Identify which cell holds the provided text, then report its [X, Y] central coordinate. 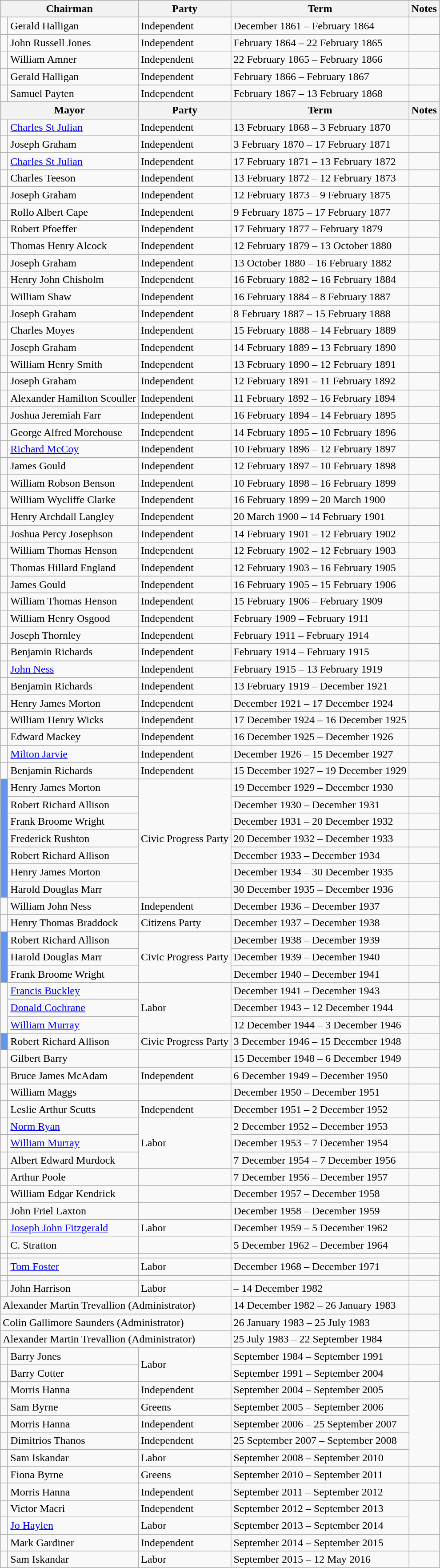
February 1914 – February 1915 [320, 652]
Mayor [69, 110]
Chairman [69, 9]
15 December 1927 – 19 December 1929 [320, 771]
14 December 1982 – 26 January 1983 [320, 1306]
17 February 1871 – 13 February 1872 [320, 161]
December 1959 – 5 December 1962 [320, 1228]
William Maggs [73, 1092]
Edward Mackey [73, 737]
September 2005 – September 2006 [320, 1407]
Henry John Chisholm [73, 280]
William John Ness [73, 906]
Samuel Payten [73, 93]
12 February 1891 – 11 February 1892 [320, 381]
Frederick Rushton [73, 838]
11 February 1892 – 16 February 1894 [320, 398]
Charles Teeson [73, 178]
10 February 1898 – 16 February 1899 [320, 483]
September 2013 – September 2014 [320, 1525]
Leslie Arthur Scutts [73, 1109]
15 February 1888 – 14 February 1889 [320, 331]
12 February 1903 – 16 February 1905 [320, 568]
William Henry Smith [73, 364]
February 1867 – 13 February 1868 [320, 93]
Arthur Poole [73, 1177]
Thomas Hillard England [73, 568]
15 December 1948 – 6 December 1949 [320, 1059]
Mark Gardiner [73, 1542]
Norm Ryan [73, 1126]
December 1951 – 2 December 1952 [320, 1109]
17 December 1924 – 16 December 1925 [320, 720]
September 2006 – 25 September 2007 [320, 1424]
December 1940 – December 1941 [320, 974]
December 1933 – December 1934 [320, 855]
William Amner [73, 60]
Joseph Thornley [73, 635]
September 2008 – September 2010 [320, 1458]
December 1953 – 7 December 1954 [320, 1143]
December 1926 – 15 December 1927 [320, 754]
13 February 1919 – December 1921 [320, 686]
William Henry Osgood [73, 618]
Donald Cochrane [73, 1008]
Albert Edward Murdock [73, 1160]
Rollo Albert Cape [73, 212]
Charles Moyes [73, 331]
Gilbert Barry [73, 1059]
3 February 1870 – 17 February 1871 [320, 144]
6 December 1949 – December 1950 [320, 1076]
Milton Jarvie [73, 754]
September 2012 – September 2013 [320, 1508]
9 February 1875 – 17 February 1877 [320, 212]
December 1939 – December 1940 [320, 957]
December 1968 – December 1971 [320, 1266]
September 2015 – 12 May 2016 [320, 1560]
Barry Cotter [73, 1373]
3 December 1946 – 15 December 1948 [320, 1042]
12 February 1902 – 12 February 1903 [320, 551]
C. Stratton [73, 1245]
16 February 1884 – 8 February 1887 [320, 297]
September 2004 – September 2005 [320, 1390]
Henry Archdall Langley [73, 517]
14 February 1901 – 12 February 1902 [320, 534]
Tom Foster [73, 1266]
February 1864 – 22 February 1865 [320, 43]
5 December 1962 – December 1964 [320, 1245]
December 1941 – December 1943 [320, 991]
25 September 2007 – September 2008 [320, 1441]
Dimitrios Thanos [73, 1441]
December 1937 – December 1938 [320, 923]
22 February 1865 – February 1866 [320, 60]
John Ness [73, 669]
7 December 1956 – December 1957 [320, 1177]
Citizens Party [184, 923]
William Shaw [73, 297]
16 February 1905 – 15 February 1906 [320, 584]
December 1950 – December 1951 [320, 1092]
12 December 1944 – 3 December 1946 [320, 1024]
20 December 1932 – December 1933 [320, 838]
Robert Pfoeffer [73, 229]
16 February 1899 – 20 March 1900 [320, 500]
William Robson Benson [73, 483]
13 October 1880 – 16 February 1882 [320, 263]
December 1938 – December 1939 [320, 940]
George Alfred Morehouse [73, 432]
September 2011 – September 2012 [320, 1491]
Jo Haylen [73, 1525]
December 1936 – December 1937 [320, 906]
Alexander Hamilton Scouller [73, 398]
13 February 1868 – 3 February 1870 [320, 127]
December 1930 – December 1931 [320, 805]
13 February 1890 – 12 February 1891 [320, 364]
16 December 1925 – December 1926 [320, 737]
William Edgar Kendrick [73, 1194]
John Friel Laxton [73, 1211]
12 February 1873 – 9 February 1875 [320, 195]
Sam Byrne [73, 1407]
10 February 1896 – 12 February 1897 [320, 449]
8 February 1887 – 15 February 1888 [320, 314]
Victor Macri [73, 1508]
19 December 1929 – December 1930 [320, 788]
December 1921 – 17 December 1924 [320, 703]
September 2014 – September 2015 [320, 1542]
16 February 1882 – 16 February 1884 [320, 280]
30 December 1935 – December 1936 [320, 889]
14 February 1895 – 10 February 1896 [320, 432]
February 1911 – February 1914 [320, 635]
20 March 1900 – 14 February 1901 [320, 517]
Richard McCoy [73, 449]
Bruce James McAdam [73, 1076]
September 1984 – September 1991 [320, 1356]
February 1909 – February 1911 [320, 618]
25 July 1983 – 22 September 1984 [320, 1339]
September 1991 – September 2004 [320, 1373]
February 1915 – 13 February 1919 [320, 669]
John Harrison [73, 1289]
2 December 1952 – December 1953 [320, 1126]
February 1866 – February 1867 [320, 77]
December 1958 – December 1959 [320, 1211]
Joshua Jeremiah Farr [73, 415]
12 February 1897 – 10 February 1898 [320, 466]
16 February 1894 – 14 February 1895 [320, 415]
14 February 1889 – 13 February 1890 [320, 347]
December 1861 – February 1864 [320, 26]
15 February 1906 – February 1909 [320, 601]
William Henry Wicks [73, 720]
12 February 1879 – 13 October 1880 [320, 246]
Thomas Henry Alcock [73, 246]
Colin Gallimore Saunders (Administrator) [116, 1322]
7 December 1954 – 7 December 1956 [320, 1160]
17 February 1877 – February 1879 [320, 229]
Henry Thomas Braddock [73, 923]
13 February 1872 – 12 February 1873 [320, 178]
December 1931 – 20 December 1932 [320, 822]
December 1943 – 12 December 1944 [320, 1008]
Joshua Percy Josephson [73, 534]
Joseph John Fitzgerald [73, 1228]
Fiona Byrne [73, 1475]
September 2010 – September 2011 [320, 1475]
John Russell Jones [73, 43]
– 14 December 1982 [320, 1289]
William Wycliffe Clarke [73, 500]
December 1934 – 30 December 1935 [320, 872]
Francis Buckley [73, 991]
December 1957 – December 1958 [320, 1194]
Barry Jones [73, 1356]
26 January 1983 – 25 July 1983 [320, 1322]
